Return the (X, Y) coordinate for the center point of the cell that contains the specified text.  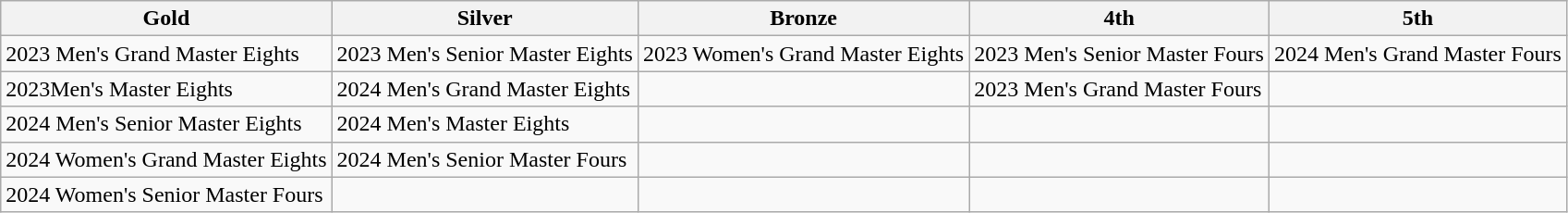
5th (1417, 19)
4th (1120, 19)
Bronze (803, 19)
2024 Men's Master Eights (484, 124)
2024 Men's Senior Master Fours (484, 159)
2024 Men's Grand Master Eights (484, 89)
Silver (484, 19)
2024 Men's Senior Master Eights (166, 124)
2023 Men's Senior Master Eights (484, 54)
2024 Women's Grand Master Eights (166, 159)
2023 Men's Grand Master Fours (1120, 89)
2023 Men's Senior Master Fours (1120, 54)
2023Men's Master Eights (166, 89)
2023 Women's Grand Master Eights (803, 54)
2023 Men's Grand Master Eights (166, 54)
2024 Women's Senior Master Fours (166, 194)
2024 Men's Grand Master Fours (1417, 54)
Gold (166, 19)
